Return the [X, Y] coordinate for the center point of the cell that contains the specified text.  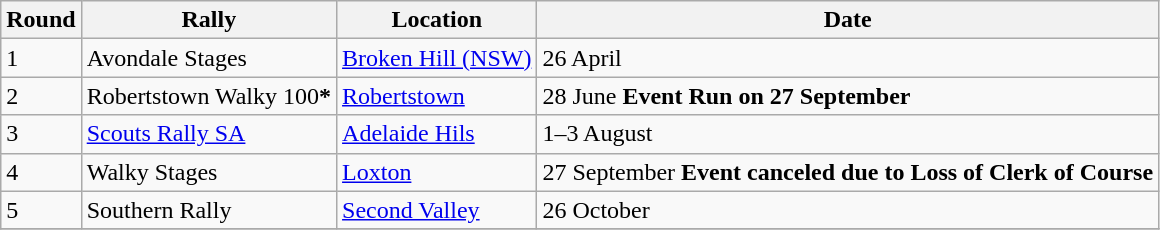
5 [41, 210]
Robertstown Walky 100* [208, 96]
Scouts Rally SA [208, 134]
27 September Event canceled due to Loss of Clerk of Course [848, 172]
Robertstown [437, 96]
Southern Rally [208, 210]
3 [41, 134]
1 [41, 58]
1–3 August [848, 134]
26 October [848, 210]
Adelaide Hils [437, 134]
Rally [208, 20]
Broken Hill (NSW) [437, 58]
Loxton [437, 172]
4 [41, 172]
Avondale Stages [208, 58]
Second Valley [437, 210]
28 June Event Run on 27 September [848, 96]
Round [41, 20]
Date [848, 20]
2 [41, 96]
Location [437, 20]
26 April [848, 58]
Walky Stages [208, 172]
